Determine the [X, Y] coordinate at the center of the cell enclosing the given text.  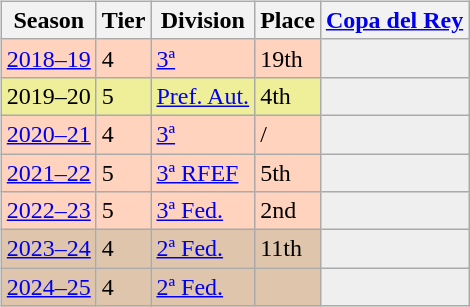
3ª RFEF [203, 173]
19th [288, 58]
2024–25 [48, 287]
Division [203, 20]
Pref. Aut. [203, 96]
11th [288, 249]
Tier [124, 20]
4th [288, 96]
2022–23 [48, 211]
Copa del Rey [394, 20]
2018–19 [48, 58]
2023–24 [48, 249]
2020–21 [48, 134]
/ [288, 134]
2019–20 [48, 96]
3ª Fed. [203, 211]
2021–22 [48, 173]
5th [288, 173]
2nd [288, 211]
Place [288, 20]
Season [48, 20]
